Determine the (X, Y) coordinate at the center of the cell enclosing the given text.  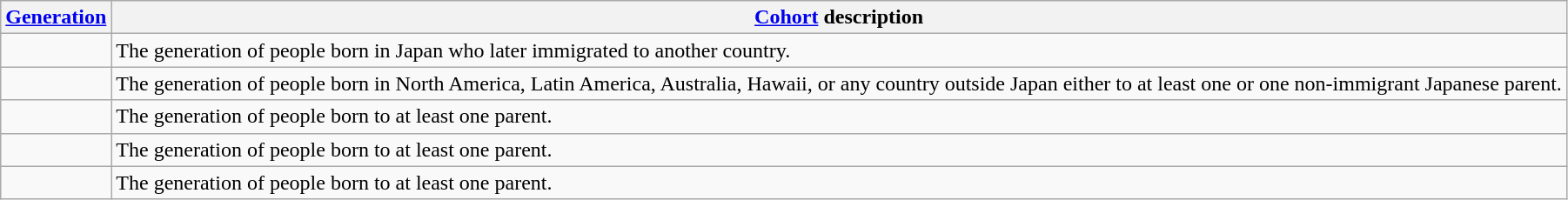
Cohort description (839, 17)
Generation (56, 17)
The generation of people born in Japan who later immigrated to another country. (839, 50)
